From the cell containing the given text, extract its center point as [x, y] coordinate. 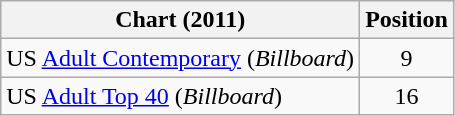
US Adult Contemporary (Billboard) [180, 58]
US Adult Top 40 (Billboard) [180, 96]
9 [407, 58]
Position [407, 20]
16 [407, 96]
Chart (2011) [180, 20]
